Provide the (X, Y) coordinate of the cell's center where the given text is located.  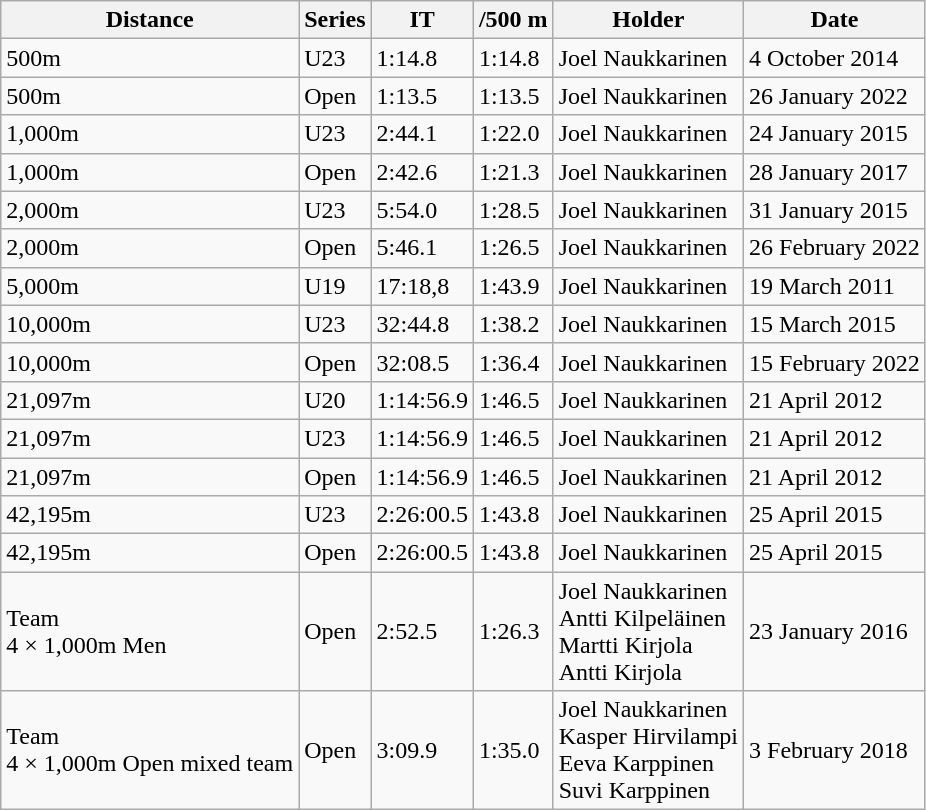
5,000m (150, 286)
2:52.5 (422, 632)
32:08.5 (422, 362)
24 January 2015 (835, 134)
3:09.9 (422, 750)
Team4 × 1,000m Open mixed team (150, 750)
Team4 × 1,000m Men (150, 632)
Distance (150, 20)
1:35.0 (513, 750)
1:36.4 (513, 362)
1:38.2 (513, 324)
15 March 2015 (835, 324)
3 February 2018 (835, 750)
2:44.1 (422, 134)
26 January 2022 (835, 96)
Series (335, 20)
1:26.3 (513, 632)
U20 (335, 400)
/500 m (513, 20)
1:22.0 (513, 134)
1:21.3 (513, 172)
Joel NaukkarinenAntti KilpeläinenMartti KirjolaAntti Kirjola (648, 632)
2:42.6 (422, 172)
17:18,8 (422, 286)
1:26.5 (513, 248)
5:54.0 (422, 210)
31 January 2015 (835, 210)
23 January 2016 (835, 632)
Date (835, 20)
19 March 2011 (835, 286)
IT (422, 20)
5:46.1 (422, 248)
15 February 2022 (835, 362)
28 January 2017 (835, 172)
4 October 2014 (835, 58)
Holder (648, 20)
U19 (335, 286)
1:28.5 (513, 210)
Joel NaukkarinenKasper HirvilampiEeva KarppinenSuvi Karppinen (648, 750)
26 February 2022 (835, 248)
32:44.8 (422, 324)
1:43.9 (513, 286)
